Detect which cell encompasses the target text, then output its (x, y) center coordinate. 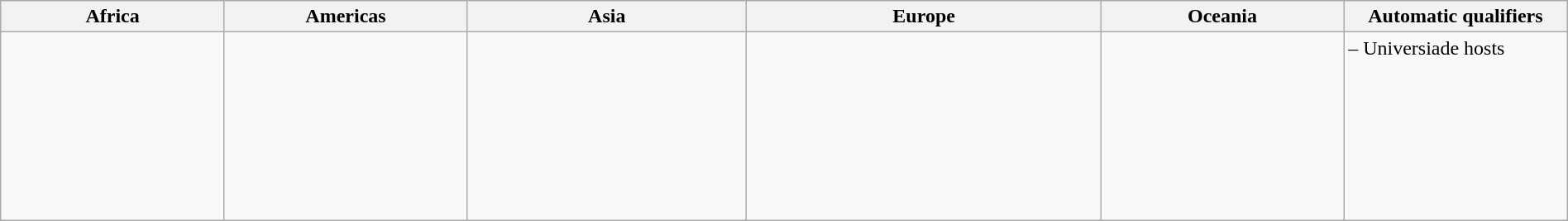
Americas (346, 17)
Asia (607, 17)
– Universiade hosts (1456, 126)
Automatic qualifiers (1456, 17)
Europe (925, 17)
Oceania (1222, 17)
Africa (112, 17)
